For the text-containing cell, return its midpoint in [X, Y] coordinate format. 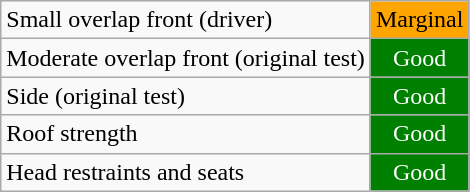
Moderate overlap front (original test) [186, 58]
Roof strength [186, 134]
Small overlap front (driver) [186, 20]
Head restraints and seats [186, 172]
Side (original test) [186, 96]
Marginal [420, 20]
